From the cell containing the given text, extract its center point as [x, y] coordinate. 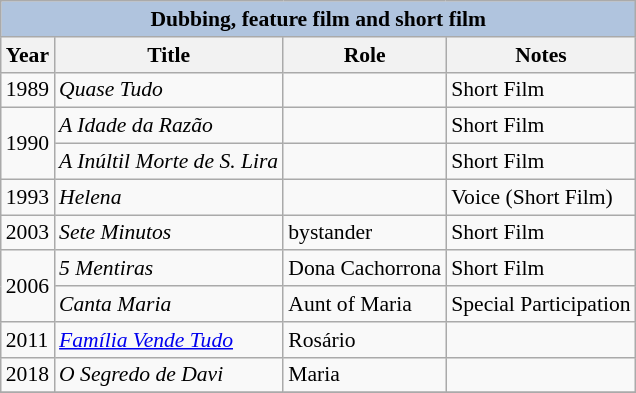
2003 [28, 233]
Rosário [364, 340]
Aunt of Maria [364, 304]
2018 [28, 375]
Quase Tudo [168, 90]
O Segredo de Davi [168, 375]
Special Participation [540, 304]
bystander [364, 233]
Role [364, 55]
Voice (Short Film) [540, 197]
Year [28, 55]
5 Mentiras [168, 269]
Notes [540, 55]
2006 [28, 286]
Title [168, 55]
Helena [168, 197]
Maria [364, 375]
Sete Minutos [168, 233]
1990 [28, 144]
A Inúltil Morte de S. Lira [168, 162]
Família Vende Tudo [168, 340]
A Idade da Razão [168, 126]
1993 [28, 197]
Canta Maria [168, 304]
Dona Cachorrona [364, 269]
1989 [28, 90]
2011 [28, 340]
Dubbing, feature film and short film [318, 19]
